Provide the (X, Y) coordinate of the cell's center where the given text is located.  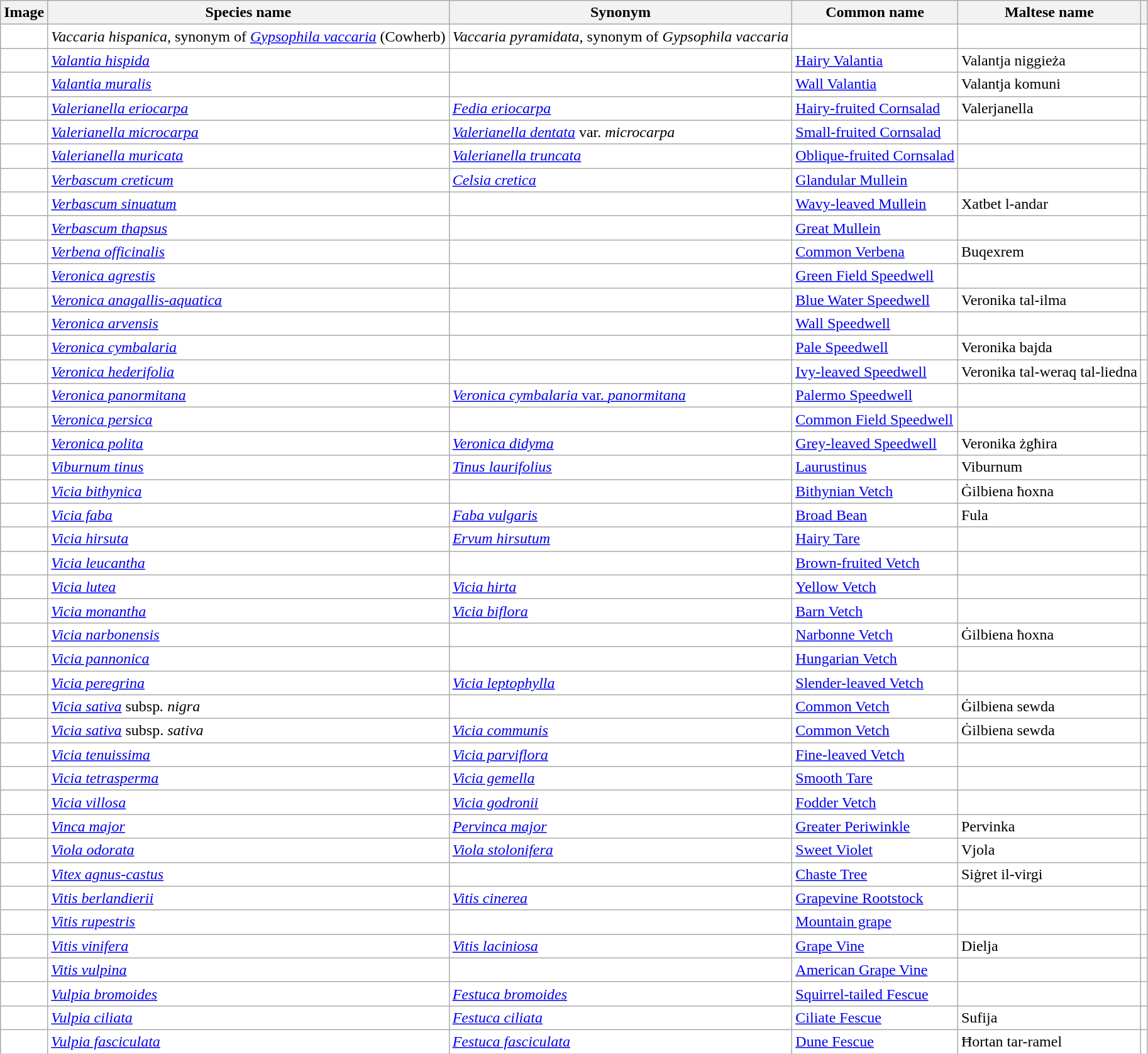
Ivy-leaved Speedwell (875, 372)
Vicia monantha (248, 611)
Buqexrem (1049, 252)
Vicia hirsuta (248, 539)
Brown-fruited Vetch (875, 563)
Fedia eriocarpa (621, 108)
Valerianella eriocarpa (248, 108)
Vitis vinifera (248, 946)
Dielja (1049, 946)
Veronica cymbalaria (248, 348)
Maltese name (1049, 13)
Broad Bean (875, 515)
Verbascum thapsus (248, 228)
Valerianella muricata (248, 156)
Vitis vulpina (248, 970)
Slender-leaved Vetch (875, 682)
Viburnum tinus (248, 467)
Vicia leucantha (248, 563)
Vulpia fasciculata (248, 1041)
Species name (248, 13)
Vicia communis (621, 731)
Veronica hederifolia (248, 372)
Blue Water Speedwell (875, 300)
Hairy Valantia (875, 60)
Vulpia ciliata (248, 1018)
Fine-leaved Vetch (875, 755)
Vinca major (248, 826)
Common Field Speedwell (875, 419)
Hairy-fruited Cornsalad (875, 108)
Vicia pannonica (248, 658)
Small-fruited Cornsalad (875, 132)
Verbascum sinuatum (248, 204)
Ħortan tar-ramel (1049, 1041)
Hairy Tare (875, 539)
Veronika żgħira (1049, 443)
Vicia peregrina (248, 682)
Valerjanella (1049, 108)
Vicia sativa subsp. nigra (248, 707)
Vitis laciniosa (621, 946)
Smooth Tare (875, 779)
Valerianella truncata (621, 156)
Veronica persica (248, 419)
Sweet Violet (875, 850)
Vicia gemella (621, 779)
Faba vulgaris (621, 515)
Vitis rupestris (248, 922)
Vicia parviflora (621, 755)
Mountain grape (875, 922)
Common Verbena (875, 252)
Veronica didyma (621, 443)
Veronica cymbalaria var. panormitana (621, 396)
Image (24, 13)
Pale Speedwell (875, 348)
Great Mullein (875, 228)
Tinus laurifolius (621, 467)
Vicia godronii (621, 802)
Grape Vine (875, 946)
Fodder Vetch (875, 802)
Veronica anagallis-aquatica (248, 300)
Veronica polita (248, 443)
Ervum hirsutum (621, 539)
Vitis berlandierii (248, 898)
Vicia narbonensis (248, 635)
Valerianella dentata var. microcarpa (621, 132)
Vicia faba (248, 515)
Veronica arvensis (248, 324)
Wall Speedwell (875, 324)
Grapevine Rootstock (875, 898)
Laurustinus (875, 467)
Celsia cretica (621, 180)
Vitex agnus-castus (248, 874)
Dune Fescue (875, 1041)
Veronica agrestis (248, 275)
Vicia leptophylla (621, 682)
Festuca fasciculata (621, 1041)
Grey-leaved Speedwell (875, 443)
Xatbet l-andar (1049, 204)
Chaste Tree (875, 874)
Viola odorata (248, 850)
Vjola (1049, 850)
Festuca ciliata (621, 1018)
Vicia biflora (621, 611)
Synonym (621, 13)
Sufija (1049, 1018)
Valerianella microcarpa (248, 132)
Vicia bithynica (248, 491)
Veronika tal-ilma (1049, 300)
Yellow Vetch (875, 587)
Festuca bromoides (621, 994)
Pervinca major (621, 826)
Squirrel-tailed Fescue (875, 994)
Siġret il-virgi (1049, 874)
Fula (1049, 515)
Greater Periwinkle (875, 826)
Vicia sativa subsp. sativa (248, 731)
Veronika bajda (1049, 348)
Vaccaria hispanica, synonym of Gypsophila vaccaria (Cowherb) (248, 36)
Veronica panormitana (248, 396)
Barn Vetch (875, 611)
Glandular Mullein (875, 180)
Valantja komuni (1049, 84)
Narbonne Vetch (875, 635)
Wall Valantia (875, 84)
Vitis cinerea (621, 898)
Vicia tenuissima (248, 755)
Valantja niggieża (1049, 60)
Hungarian Vetch (875, 658)
Valantia muralis (248, 84)
Veronika tal-weraq tal-liedna (1049, 372)
Verbascum creticum (248, 180)
Wavy-leaved Mullein (875, 204)
Oblique-fruited Cornsalad (875, 156)
Palermo Speedwell (875, 396)
Ciliate Fescue (875, 1018)
Pervinka (1049, 826)
Valantia hispida (248, 60)
Green Field Speedwell (875, 275)
Vaccaria pyramidata, synonym of Gypsophila vaccaria (621, 36)
Vulpia bromoides (248, 994)
Viola stolonifera (621, 850)
Vicia lutea (248, 587)
Vicia villosa (248, 802)
Verbena officinalis (248, 252)
Vicia tetrasperma (248, 779)
American Grape Vine (875, 970)
Viburnum (1049, 467)
Vicia hirta (621, 587)
Common name (875, 13)
Bithynian Vetch (875, 491)
